Provide the (x, y) coordinate of the cell's center where the given text is located.  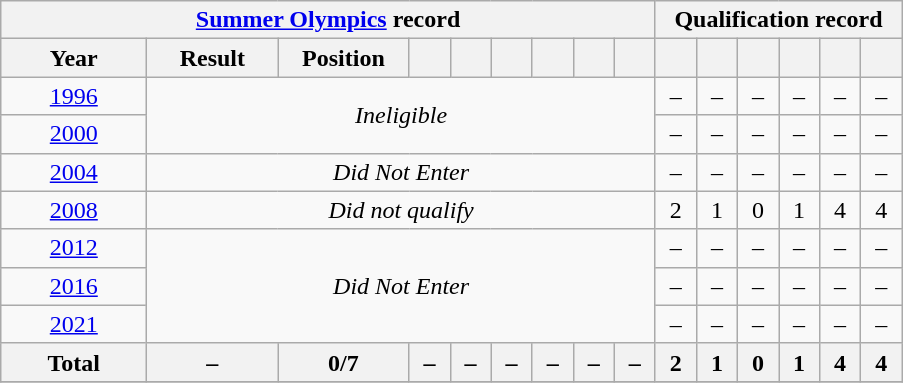
Result (212, 58)
Ineligible (401, 115)
2012 (74, 248)
2021 (74, 324)
2016 (74, 286)
Summer Olympics record (328, 20)
0/7 (344, 362)
2000 (74, 134)
Did not qualify (401, 210)
2008 (74, 210)
Position (344, 58)
1996 (74, 96)
Year (74, 58)
Total (74, 362)
2004 (74, 172)
Qualification record (778, 20)
